Extract the [X, Y] coordinate from the center of the cell holding the provided text.  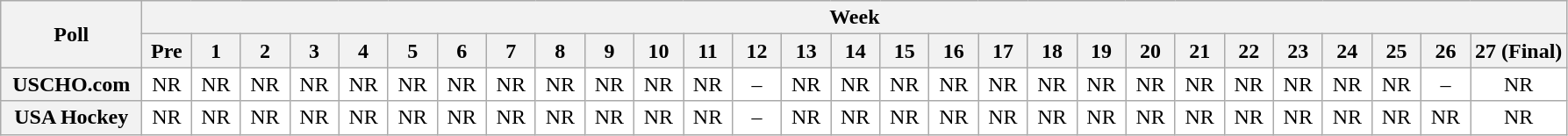
9 [609, 51]
3 [314, 51]
10 [658, 51]
27 (Final) [1519, 51]
6 [462, 51]
26 [1445, 51]
11 [707, 51]
5 [412, 51]
8 [560, 51]
20 [1150, 51]
24 [1347, 51]
Week [855, 18]
15 [905, 51]
23 [1298, 51]
Pre [167, 51]
USA Hockey [72, 118]
22 [1249, 51]
4 [363, 51]
18 [1052, 51]
19 [1101, 51]
7 [511, 51]
16 [954, 51]
25 [1396, 51]
13 [806, 51]
17 [1003, 51]
2 [265, 51]
Poll [72, 34]
12 [757, 51]
14 [856, 51]
USCHO.com [72, 84]
21 [1199, 51]
1 [216, 51]
